Determine the (x, y) coordinate at the center of the cell enclosing the given text.  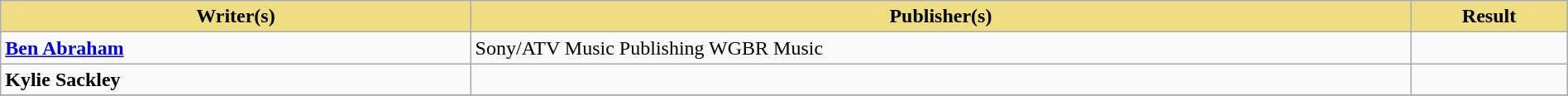
Sony/ATV Music Publishing WGBR Music (941, 48)
Result (1489, 17)
Ben Abraham (236, 48)
Writer(s) (236, 17)
Publisher(s) (941, 17)
Kylie Sackley (236, 79)
